Locate the cell with the specified text and output its (X, Y) center coordinate. 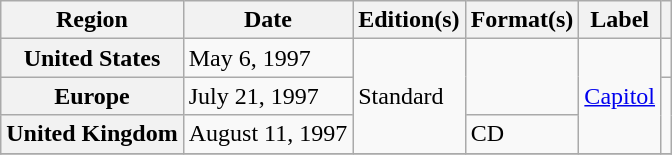
Capitol (620, 96)
Format(s) (522, 20)
Region (92, 20)
United States (92, 58)
May 6, 1997 (268, 58)
Date (268, 20)
Label (620, 20)
Edition(s) (409, 20)
CD (522, 134)
United Kingdom (92, 134)
Europe (92, 96)
Standard (409, 96)
July 21, 1997 (268, 96)
August 11, 1997 (268, 134)
